Output the (X, Y) coordinate of the center of the cell containing the given text.  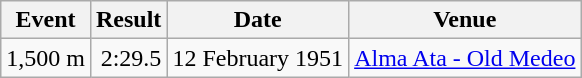
Alma Ata - Old Medeo (465, 58)
Result (128, 20)
Date (258, 20)
1,500 m (46, 58)
2:29.5 (128, 58)
12 February 1951 (258, 58)
Venue (465, 20)
Event (46, 20)
